From the cell containing the given text, extract its center point as [x, y] coordinate. 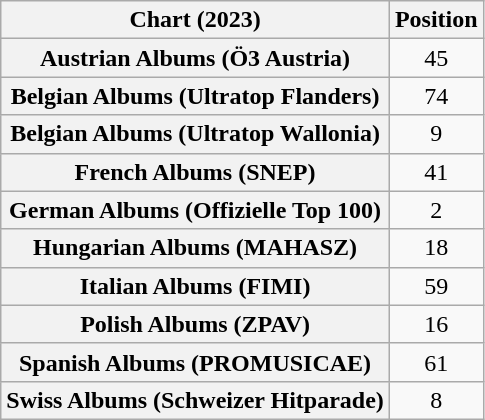
Chart (2023) [196, 20]
Austrian Albums (Ö3 Austria) [196, 58]
2 [436, 210]
74 [436, 96]
16 [436, 324]
Spanish Albums (PROMUSICAE) [196, 362]
8 [436, 400]
Position [436, 20]
German Albums (Offizielle Top 100) [196, 210]
41 [436, 172]
Italian Albums (FIMI) [196, 286]
59 [436, 286]
Polish Albums (ZPAV) [196, 324]
French Albums (SNEP) [196, 172]
61 [436, 362]
45 [436, 58]
Belgian Albums (Ultratop Flanders) [196, 96]
9 [436, 134]
Swiss Albums (Schweizer Hitparade) [196, 400]
Hungarian Albums (MAHASZ) [196, 248]
Belgian Albums (Ultratop Wallonia) [196, 134]
18 [436, 248]
